Return the [X, Y] coordinate for the center point of the cell that contains the specified text.  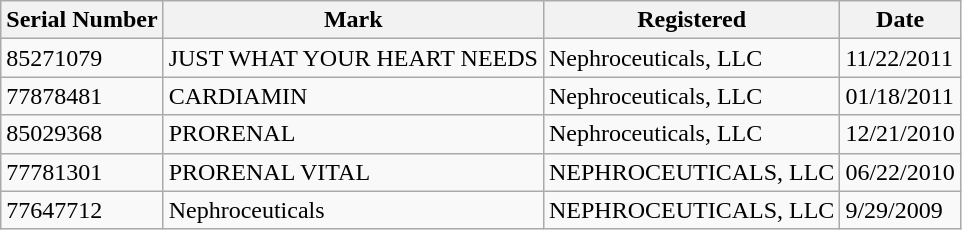
11/22/2011 [900, 58]
Registered [691, 20]
Nephroceuticals [353, 210]
Date [900, 20]
Serial Number [82, 20]
CARDIAMIN [353, 96]
01/18/2011 [900, 96]
PRORENAL VITAL [353, 172]
85029368 [82, 134]
06/22/2010 [900, 172]
PRORENAL [353, 134]
77647712 [82, 210]
77781301 [82, 172]
Mark [353, 20]
12/21/2010 [900, 134]
9/29/2009 [900, 210]
JUST WHAT YOUR HEART NEEDS [353, 58]
77878481 [82, 96]
85271079 [82, 58]
